Scan for the cell matching the given text and deliver its (X, Y) coordinate at center. 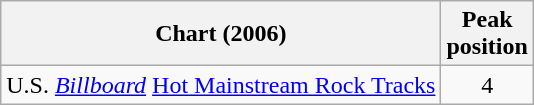
Chart (2006) (221, 34)
Peakposition (487, 34)
4 (487, 85)
U.S. Billboard Hot Mainstream Rock Tracks (221, 85)
